Return [x, y] of the center of cell containing provided text 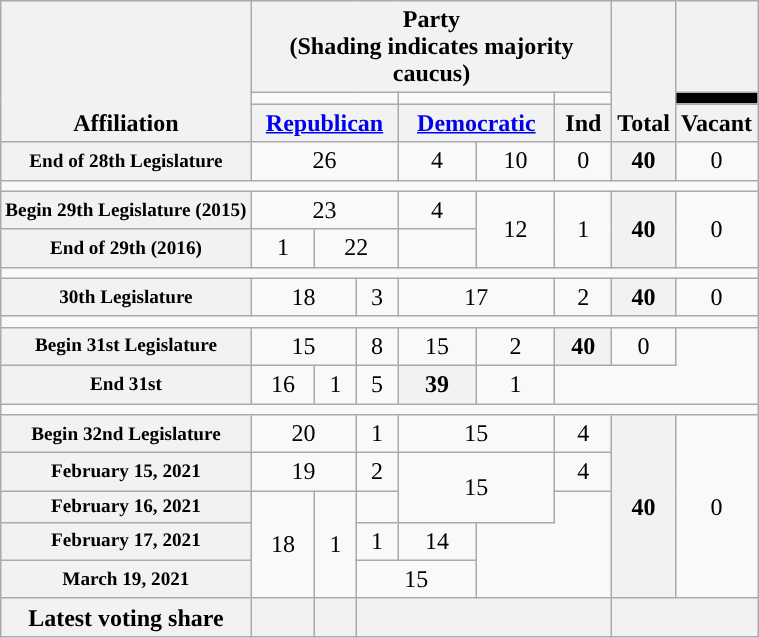
17 [476, 297]
19 [304, 472]
Begin 31st Legislature [126, 346]
Ind [584, 123]
14 [437, 541]
30th Legislature [126, 297]
Democratic [476, 123]
End of 29th (2016) [126, 248]
39 [437, 384]
February 17, 2021 [126, 541]
February 16, 2021 [126, 507]
10 [515, 161]
Begin 32nd Legislature [126, 434]
Latest voting share [126, 617]
Vacant [716, 123]
20 [304, 434]
End 31st [126, 384]
26 [324, 161]
22 [356, 248]
5 [377, 384]
8 [377, 346]
End of 28th Legislature [126, 161]
Begin 29th Legislature (2015) [126, 210]
February 15, 2021 [126, 472]
23 [324, 210]
12 [515, 229]
March 19, 2021 [126, 579]
Republican [324, 123]
16 [283, 384]
Total [644, 72]
Party (Shading indicates majority caucus) [432, 47]
3 [377, 297]
Affiliation [126, 72]
